Detect which cell encompasses the target text, then output its (x, y) center coordinate. 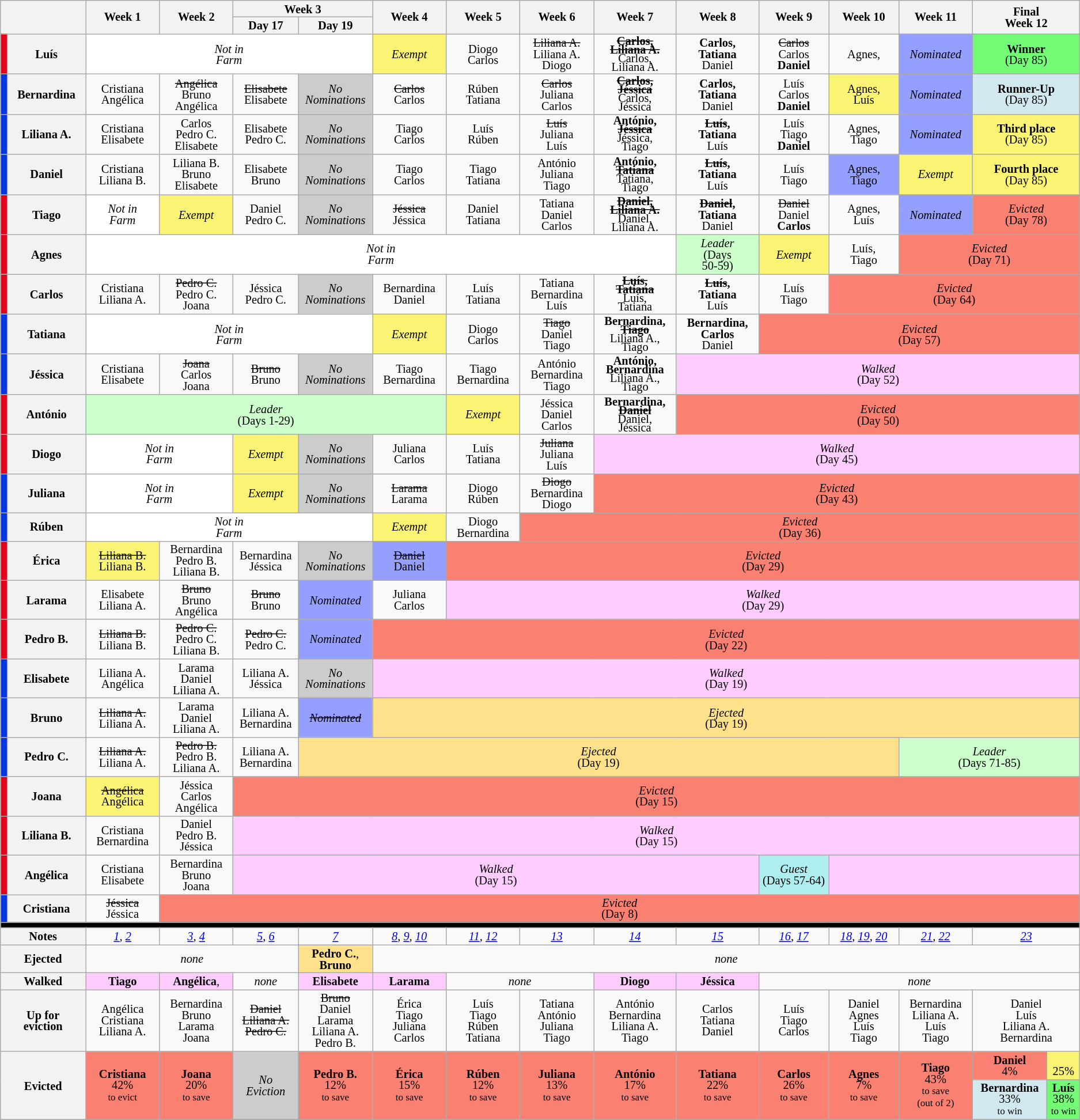
António17%to save (635, 1085)
AngélicaBrunoAngélica (196, 94)
8, 9, 10 (410, 936)
Liliana B.BrunoElisabete (196, 175)
Day 17 (266, 25)
JoanaCarlosJoana (196, 374)
BrunoDanielLaramaLiliana A.Pedro B. (335, 1020)
BrunoBrunoAngélica (196, 600)
DanielLiliana A.Pedro C. (266, 1020)
Cristiana42%to evict (123, 1085)
Agnes7%to save (864, 1085)
Walked(Day 45) (837, 454)
CarlosPedro C.Elisabete (196, 134)
Bernardina,CarlosDaniel (718, 334)
DanielDaniel (410, 561)
Evicted(Day 64) (954, 294)
Luís,Tiago (864, 254)
1, 2 (123, 936)
Evicted(Day 22) (726, 639)
Bernardina (47, 94)
DiogoBernardinaDiogo (557, 493)
Third place(Day 85) (1026, 134)
Joana (47, 796)
JéssicaPedro C. (266, 294)
Week 9 (794, 17)
LaramaLarama (410, 493)
RúbenTatiana (483, 94)
Pedro C.Pedro C.Liliana B. (196, 639)
Tatiana22%to save (718, 1085)
Angélica (47, 875)
Luís (47, 54)
DanielTatiana (483, 214)
Week 1 (123, 17)
TatianaBernardinaLuís (557, 294)
Guest(Days 57-64) (794, 875)
AngélicaCristianaLiliana A. (123, 1020)
BernardinaDaniel (410, 294)
Day 19 (335, 25)
Liliana A.Angélica (123, 678)
Carlos (47, 294)
Evicted(Day 78) (1026, 214)
Érica15%to save (410, 1085)
Evicted(Day 71) (990, 254)
JulianaJulianaLuís (557, 454)
Fourth place(Day 85) (1026, 175)
Daniel4% (1009, 1066)
António,TatianaTatiana,Tiago (635, 175)
Week 4 (410, 17)
Liliana A.Liliana A.Diogo (557, 54)
CristianaLiliana A. (123, 294)
7 (335, 936)
ÉricaTiagoJulianaCarlos (410, 1020)
Carlos,JéssicaCarlos,Jéssica (635, 94)
Rúben (47, 527)
Evicted(Day 29) (763, 561)
FinalWeek 12 (1026, 17)
18, 19, 20 (864, 936)
CristianaAngélica (123, 94)
Pedro B.Pedro B.Liliana A. (196, 756)
DanielLuísLiliana A.Bernardina (1026, 1020)
JéssicaDanielCarlos (557, 414)
Up foreviction (43, 1020)
Week 6 (557, 17)
Evicted(Day 36) (800, 527)
Bernardina,DanielDaniel,Jéssica (635, 414)
AntónioBernardinaLiliana A.Tiago (635, 1020)
Bernardina33%to win (1009, 1099)
Carlos,Liliana A.Carlos,Liliana A. (635, 54)
Érica (47, 561)
Tatiana (47, 334)
Notes (43, 936)
LuísCarlosDaniel (794, 94)
5, 6 (266, 936)
Pedro C. (47, 756)
Pedro B.12%to save (335, 1085)
Leader(Days 1-29) (266, 414)
Week 7 (635, 17)
ElisabetePedro C. (266, 134)
3, 4 (196, 936)
Agnes (47, 254)
Evicted(Day 57) (919, 334)
11, 12 (483, 936)
DanielPedro C. (266, 214)
BernardinaBrunoLaramaJoana (196, 1020)
Luís38%to win (1063, 1099)
LuísRúben (483, 134)
Evicted (43, 1085)
DanielPedro B.Jéssica (196, 835)
DanielDanielCarlos (794, 214)
BernardinaPedro B.Liliana B. (196, 561)
13 (557, 936)
Juliana (47, 493)
CarlosJulianaCarlos (557, 94)
Walked(Day 29) (763, 600)
Liliana B. (47, 835)
DiogoRúben (483, 493)
AngélicaAngélica (123, 796)
LuísJulianaLuís (557, 134)
AntónioJulianaTiago (557, 175)
23 (1026, 936)
Liliana A.Jéssica (266, 678)
Carlos26%to save (794, 1085)
TiagoTatiana (483, 175)
António,BernardinaLiliana A.,Tiago (635, 374)
Ejected (43, 959)
AntónioBernardinaTiago (557, 374)
Evicted(Day 50) (878, 414)
ElisabeteElisabete (266, 94)
Week 2 (196, 17)
TiagoDanielTiago (557, 334)
ElisabeteLiliana A. (123, 600)
Winner(Day 85) (1026, 54)
Daniel,TatianaDaniel (718, 214)
Daniel (47, 175)
Week 3 (303, 8)
Pedro C.Pedro C.Joana (196, 294)
Bernardina,TiagoLiliana A.,Tiago (635, 334)
BernardinaJéssica (266, 561)
Rúben12%to save (483, 1085)
Liliana A. (47, 134)
BernardinaLiliana A.LuísTiago (935, 1020)
Cristiana (47, 908)
CarlosTatianaDaniel (718, 1020)
Pedro C.,Bruno (335, 959)
Week 8 (718, 17)
Angélica, (196, 981)
Runner-Up(Day 85) (1026, 94)
Walked (43, 981)
CristianaLiliana B. (123, 175)
Luís,TatianaLuís,Tatiana (635, 294)
António (47, 414)
CarlosCarlos (410, 94)
Juliana13%to save (557, 1085)
BernardinaBrunoJoana (196, 875)
DanielAgnesLuísTiago (864, 1020)
Walked(Day 52) (878, 374)
Agnes, (864, 54)
14 (635, 936)
JéssicaCarlosAngélica (196, 796)
DiogoBernardina (483, 527)
Bruno (47, 717)
21, 22 (935, 936)
António,JéssicaJéssica,Tiago (635, 134)
16, 17 (794, 936)
TatianaAntónioJulianaTiago (557, 1020)
Week 11 (935, 17)
Evicted(Day 8) (620, 908)
Pedro C.Pedro C. (266, 639)
Leader(Days 71-85) (990, 756)
LuísTiagoRúbenTatiana (483, 1020)
15 (718, 936)
LuísTiagoDaniel (794, 134)
CristianaBernardina (123, 835)
Joana20%to save (196, 1085)
Week 10 (864, 17)
Tiago43%to save(out of 2) (935, 1085)
CarlosCarlosDaniel (794, 54)
Pedro B. (47, 639)
NoEviction (266, 1085)
Week 5 (483, 17)
Evicted(Day 15) (657, 796)
25% (1063, 1066)
Evicted(Day 43) (837, 493)
ElisabeteBruno (266, 175)
LuísTiagoCarlos (794, 1020)
Leader(Days50-59) (718, 254)
Walked(Day 19) (726, 678)
TatianaDanielCarlos (557, 214)
Daniel,Liliana A.Daniel,Liliana A. (635, 214)
